From the cell containing the given text, extract its center point as [X, Y] coordinate. 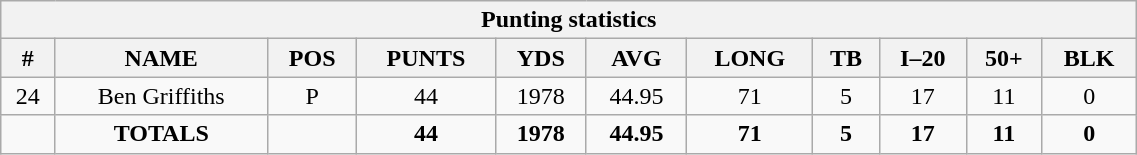
PUNTS [426, 58]
YDS [540, 58]
Ben Griffiths [162, 96]
LONG [750, 58]
50+ [1004, 58]
AVG [636, 58]
# [28, 58]
24 [28, 96]
POS [312, 58]
Punting statistics [569, 20]
BLK [1088, 58]
TOTALS [162, 134]
I–20 [922, 58]
P [312, 96]
TB [846, 58]
NAME [162, 58]
